Find where the given text appears and provide that cell's center as (x, y) coordinate. 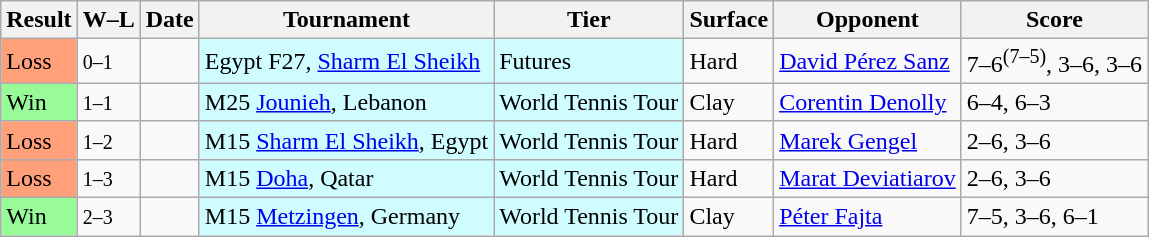
Marat Deviatiarov (868, 178)
Corentin Denolly (868, 102)
Futures (589, 62)
W–L (108, 20)
Score (1054, 20)
M25 Jounieh, Lebanon (346, 102)
Egypt F27, Sharm El Sheikh (346, 62)
Tier (589, 20)
Result (39, 20)
Surface (729, 20)
David Pérez Sanz (868, 62)
Marek Gengel (868, 140)
7–5, 3–6, 6–1 (1054, 217)
M15 Metzingen, Germany (346, 217)
1–2 (108, 140)
M15 Sharm El Sheikh, Egypt (346, 140)
6–4, 6–3 (1054, 102)
2–3 (108, 217)
1–1 (108, 102)
M15 Doha, Qatar (346, 178)
7–6(7–5), 3–6, 3–6 (1054, 62)
Opponent (868, 20)
Tournament (346, 20)
Date (170, 20)
1–3 (108, 178)
Péter Fajta (868, 217)
0–1 (108, 62)
